Determine the (x, y) coordinate at the center of the cell enclosing the given text.  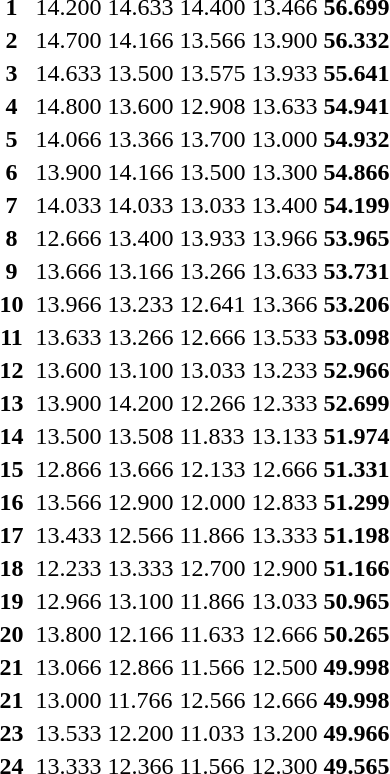
13.575 (212, 73)
11.766 (140, 700)
13.166 (140, 271)
13.800 (68, 634)
14.700 (68, 40)
11.566 (212, 667)
12.200 (140, 733)
12.908 (212, 106)
13.066 (68, 667)
11.633 (212, 634)
12.641 (212, 304)
12.233 (68, 568)
12.833 (284, 502)
11.833 (212, 436)
13.200 (284, 733)
13.133 (284, 436)
14.800 (68, 106)
14.066 (68, 139)
12.333 (284, 403)
12.000 (212, 502)
13.700 (212, 139)
14.633 (68, 73)
12.133 (212, 469)
12.500 (284, 667)
12.966 (68, 601)
12.266 (212, 403)
11.033 (212, 733)
12.700 (212, 568)
13.508 (140, 436)
12.166 (140, 634)
14.200 (140, 403)
13.433 (68, 535)
13.300 (284, 172)
